Pinpoint the cell where the given text exists, returning its (x, y) midpoint coordinate. 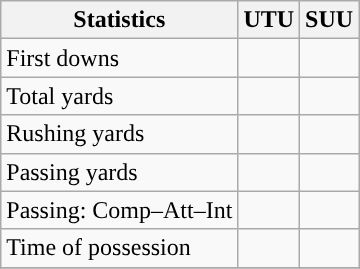
Time of possession (120, 248)
Passing yards (120, 172)
Total yards (120, 96)
Statistics (120, 20)
Rushing yards (120, 134)
UTU (269, 20)
First downs (120, 58)
SUU (330, 20)
Passing: Comp–Att–Int (120, 210)
